For the text-containing cell, return its midpoint in (X, Y) coordinate format. 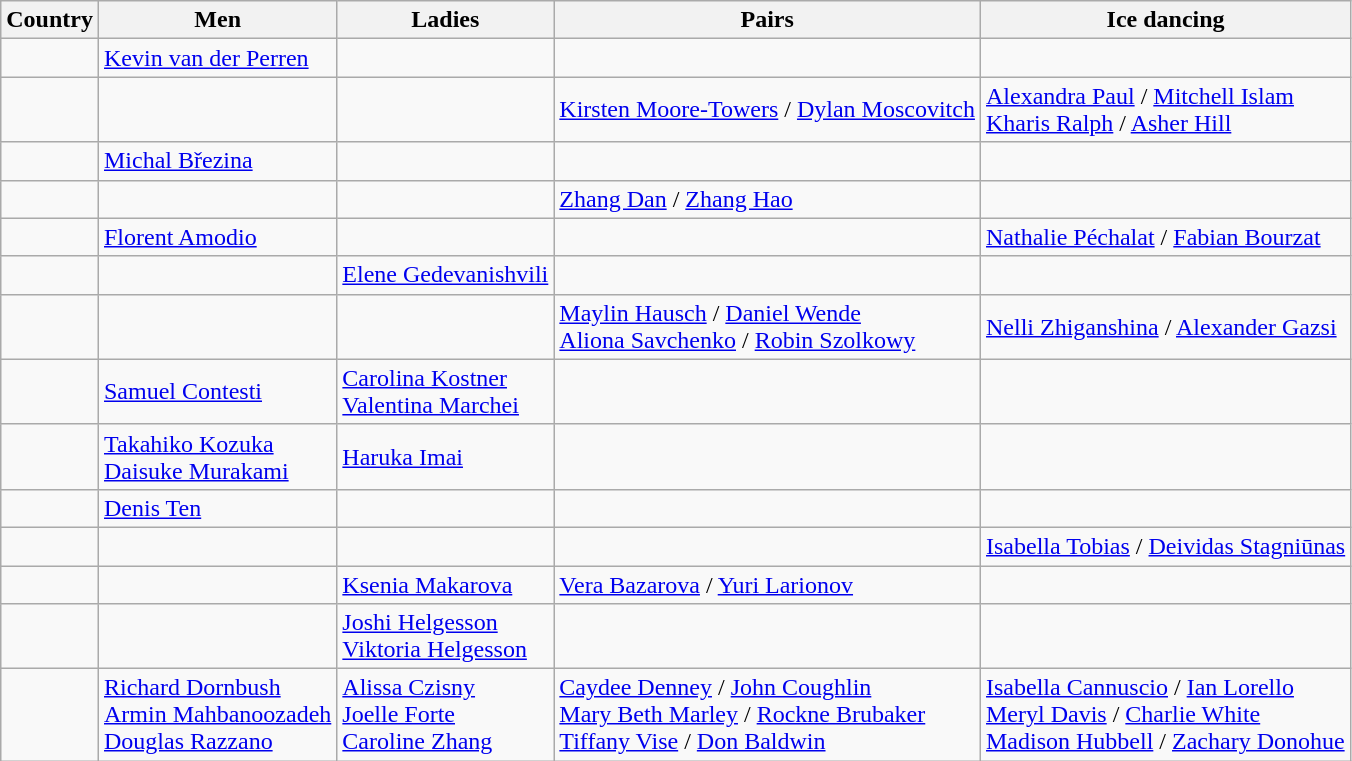
Michal Březina (217, 161)
Ice dancing (1165, 20)
Takahiko Kozuka Daisuke Murakami (217, 456)
Kevin van der Perren (217, 58)
Denis Ten (217, 508)
Men (217, 20)
Alexandra Paul / Mitchell Islam Kharis Ralph / Asher Hill (1165, 110)
Elene Gedevanishvili (446, 275)
Haruka Imai (446, 456)
Carolina Kostner Valentina Marchei (446, 392)
Ksenia Makarova (446, 585)
Florent Amodio (217, 237)
Samuel Contesti (217, 392)
Isabella Tobias / Deividas Stagniūnas (1165, 546)
Ladies (446, 20)
Kirsten Moore-Towers / Dylan Moscovitch (768, 110)
Nathalie Péchalat / Fabian Bourzat (1165, 237)
Maylin Hausch / Daniel Wende Aliona Savchenko / Robin Szolkowy (768, 326)
Zhang Dan / Zhang Hao (768, 199)
Pairs (768, 20)
Country (50, 20)
Alissa Czisny Joelle Forte Caroline Zhang (446, 715)
Joshi Helgesson Viktoria Helgesson (446, 636)
Richard Dornbush Armin Mahbanoozadeh Douglas Razzano (217, 715)
Caydee Denney / John Coughlin Mary Beth Marley / Rockne Brubaker Tiffany Vise / Don Baldwin (768, 715)
Vera Bazarova / Yuri Larionov (768, 585)
Nelli Zhiganshina / Alexander Gazsi (1165, 326)
Isabella Cannuscio / Ian Lorello Meryl Davis / Charlie White Madison Hubbell / Zachary Donohue (1165, 715)
